Capture the cell that displays the provided text and extract its [X, Y] central coordinate. 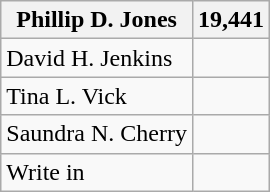
Write in [97, 172]
Phillip D. Jones [97, 20]
David H. Jenkins [97, 58]
Saundra N. Cherry [97, 134]
19,441 [230, 20]
Tina L. Vick [97, 96]
